Pinpoint the cell where the given text exists, returning its (x, y) midpoint coordinate. 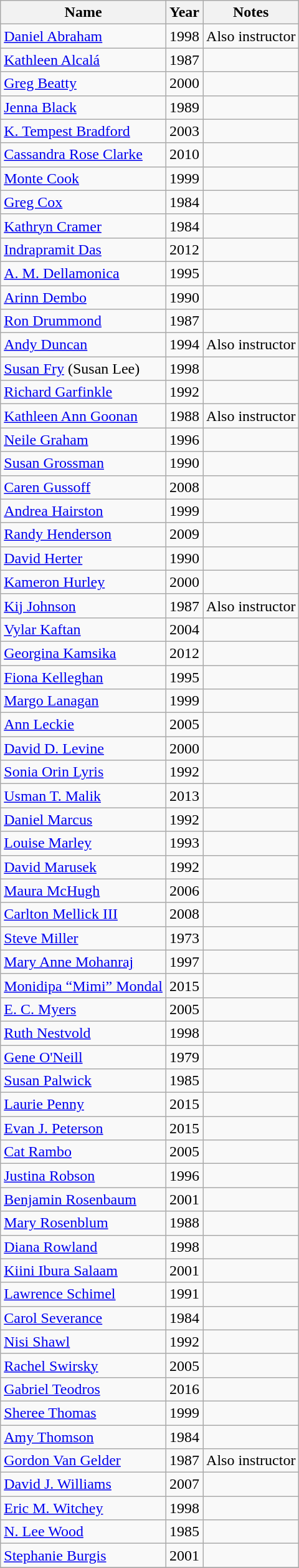
Maura McHugh (83, 891)
Kathryn Cramer (83, 226)
Fiona Kelleghan (83, 677)
Ruth Nestvold (83, 1033)
Kathleen Ann Goonan (83, 416)
2003 (184, 131)
1997 (184, 962)
Name (83, 12)
Stephanie Burgis (83, 1556)
2007 (184, 1484)
2009 (184, 535)
Ann Leckie (83, 725)
Eric M. Witchey (83, 1508)
Gene O'Neill (83, 1057)
Carlton Mellick III (83, 914)
Jenna Black (83, 107)
Monte Cook (83, 178)
Kameron Hurley (83, 582)
Georgina Kamsika (83, 653)
Kathleen Alcalá (83, 60)
Indrapramit Das (83, 249)
K. Tempest Bradford (83, 131)
2004 (184, 629)
Year (184, 12)
David Marusek (83, 867)
Cassandra Rose Clarke (83, 155)
Usman T. Malik (83, 796)
Arinn Dembo (83, 298)
Susan Palwick (83, 1081)
David J. Williams (83, 1484)
Laurie Penny (83, 1105)
N. Lee Wood (83, 1532)
Louise Marley (83, 843)
Monidipa “Mimi” Mondal (83, 985)
Sonia Orin Lyris (83, 772)
A. M. Dellamonica (83, 273)
Kij Johnson (83, 606)
Margo Lanagan (83, 701)
Carol Severance (83, 1318)
Andy Duncan (83, 345)
Caren Gussoff (83, 487)
David D. Levine (83, 748)
Benjamin Rosenbaum (83, 1199)
E. C. Myers (83, 1009)
Nisi Shawl (83, 1342)
2013 (184, 796)
Evan J. Peterson (83, 1128)
1994 (184, 345)
1989 (184, 107)
Gordon Van Gelder (83, 1461)
2016 (184, 1389)
Diana Rowland (83, 1247)
Susan Fry (Susan Lee) (83, 369)
Mary Rosenblum (83, 1223)
1991 (184, 1294)
Greg Cox (83, 202)
Amy Thomson (83, 1436)
Vylar Kaftan (83, 629)
Richard Garfinkle (83, 392)
Daniel Marcus (83, 820)
Lawrence Schimel (83, 1294)
Neile Graham (83, 440)
1993 (184, 843)
Cat Rambo (83, 1152)
1979 (184, 1057)
Ron Drummond (83, 321)
Sheree Thomas (83, 1413)
David Herter (83, 558)
Greg Beatty (83, 84)
Mary Anne Mohanraj (83, 962)
Gabriel Teodros (83, 1389)
Rachel Swirsky (83, 1365)
2010 (184, 155)
2006 (184, 891)
Randy Henderson (83, 535)
1973 (184, 938)
Kiini Ibura Salaam (83, 1270)
Andrea Hairston (83, 511)
Daniel Abraham (83, 36)
Justina Robson (83, 1176)
Steve Miller (83, 938)
Notes (251, 12)
Susan Grossman (83, 463)
